Search for the cell housing the specified text and yield its [x, y] center coordinate. 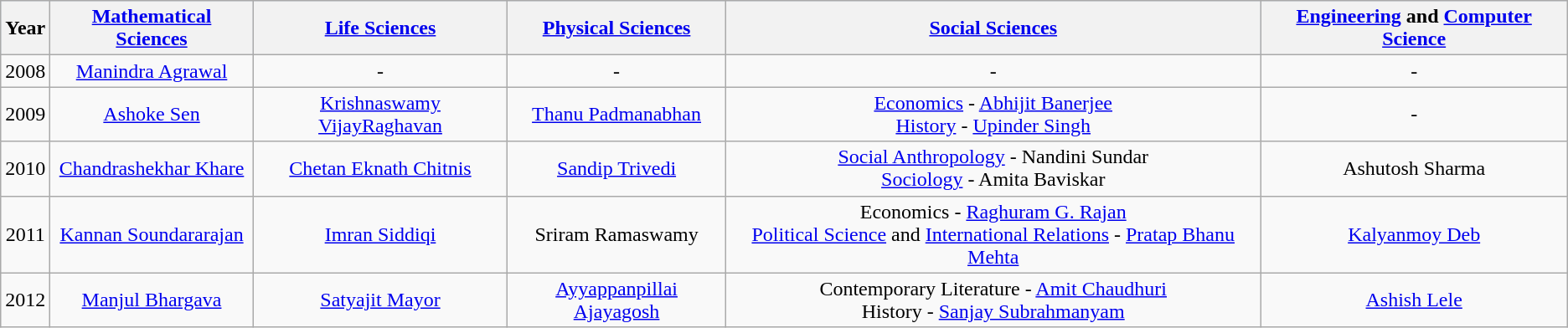
2009 [25, 114]
Thanu Padmanabhan [616, 114]
Kannan Soundararajan [152, 234]
Physical Sciences [616, 28]
Chandrashekhar Khare [152, 169]
Ashutosh Sharma [1414, 169]
2011 [25, 234]
Contemporary Literature - Amit ChaudhuriHistory - Sanjay Subrahmanyam [993, 300]
Ashish Lele [1414, 300]
2010 [25, 169]
Manjul Bhargava [152, 300]
Chetan Eknath Chitnis [380, 169]
Mathematical Sciences [152, 28]
Life Sciences [380, 28]
Engineering and Computer Science [1414, 28]
Krishnaswamy VijayRaghavan [380, 114]
Social Sciences [993, 28]
Imran Siddiqi [380, 234]
Ashoke Sen [152, 114]
2012 [25, 300]
Kalyanmoy Deb [1414, 234]
Year [25, 28]
Sandip Trivedi [616, 169]
Ayyappanpillai Ajayagosh [616, 300]
Manindra Agrawal [152, 71]
Economics - Raghuram G. RajanPolitical Science and International Relations - Pratap Bhanu Mehta [993, 234]
2008 [25, 71]
Social Anthropology - Nandini SundarSociology - Amita Baviskar [993, 169]
Satyajit Mayor [380, 300]
Economics - Abhijit BanerjeeHistory - Upinder Singh [993, 114]
Sriram Ramaswamy [616, 234]
